Locate the cell with the specified text and output its (X, Y) center coordinate. 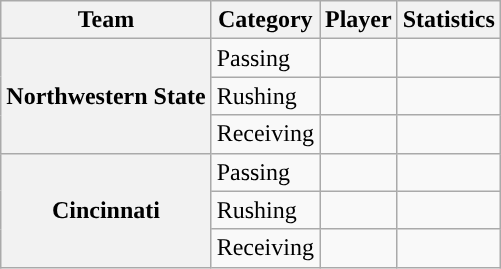
Team (106, 20)
Player (359, 20)
Cincinnati (106, 210)
Category (265, 20)
Northwestern State (106, 96)
Statistics (448, 20)
